Scan for the cell matching the given text and deliver its (x, y) coordinate at center. 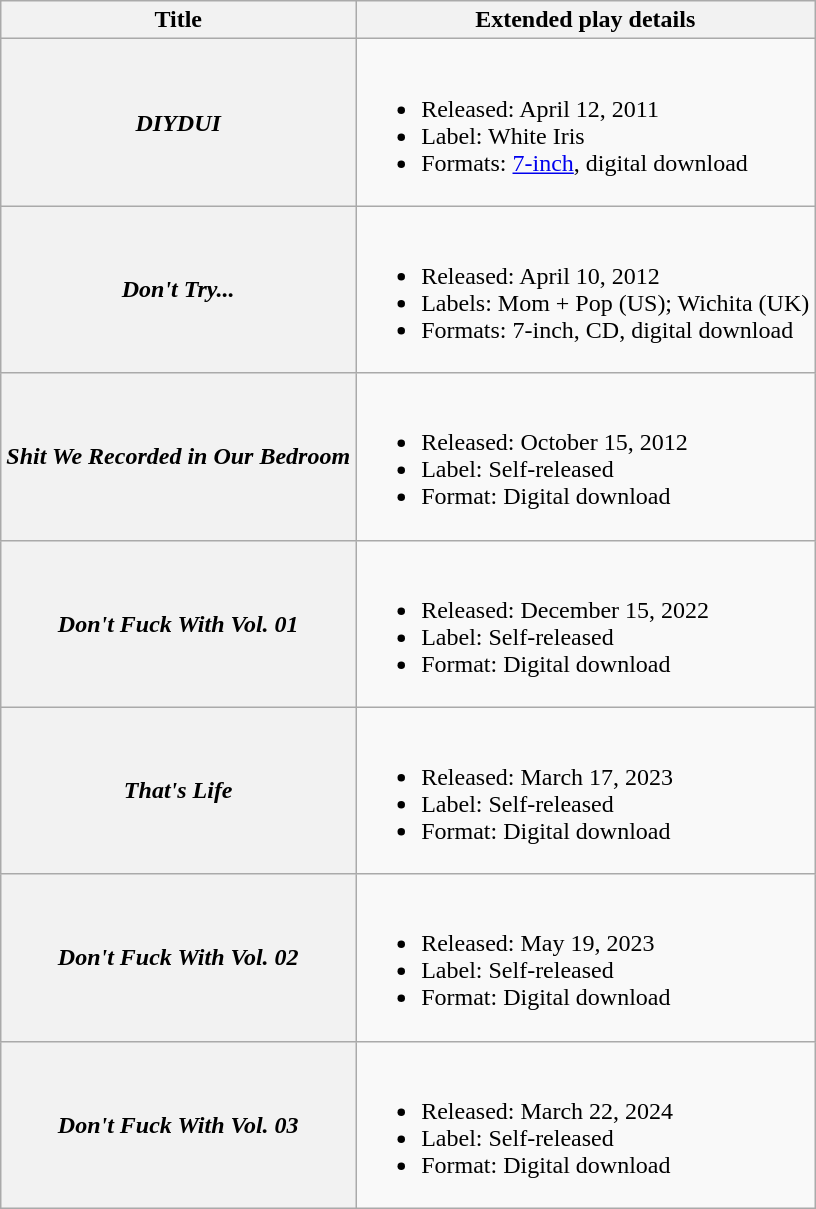
Released: April 12, 2011Label: White IrisFormats: 7-inch, digital download (586, 122)
Released: March 17, 2023Label: Self-releasedFormat: Digital download (586, 790)
That's Life (178, 790)
Shit We Recorded in Our Bedroom (178, 456)
Don't Try... (178, 290)
Released: May 19, 2023Label: Self-releasedFormat: Digital download (586, 958)
Don't Fuck With Vol. 02 (178, 958)
Released: December 15, 2022Label: Self-releasedFormat: Digital download (586, 624)
Don't Fuck With Vol. 01 (178, 624)
DIYDUI (178, 122)
Released: April 10, 2012Labels: Mom + Pop (US); Wichita (UK)Formats: 7-inch, CD, digital download (586, 290)
Extended play details (586, 20)
Title (178, 20)
Don't Fuck With Vol. 03 (178, 1124)
Released: March 22, 2024Label: Self-releasedFormat: Digital download (586, 1124)
Released: October 15, 2012Label: Self-releasedFormat: Digital download (586, 456)
